Determine the (x, y) coordinate at the center of the cell enclosing the given text.  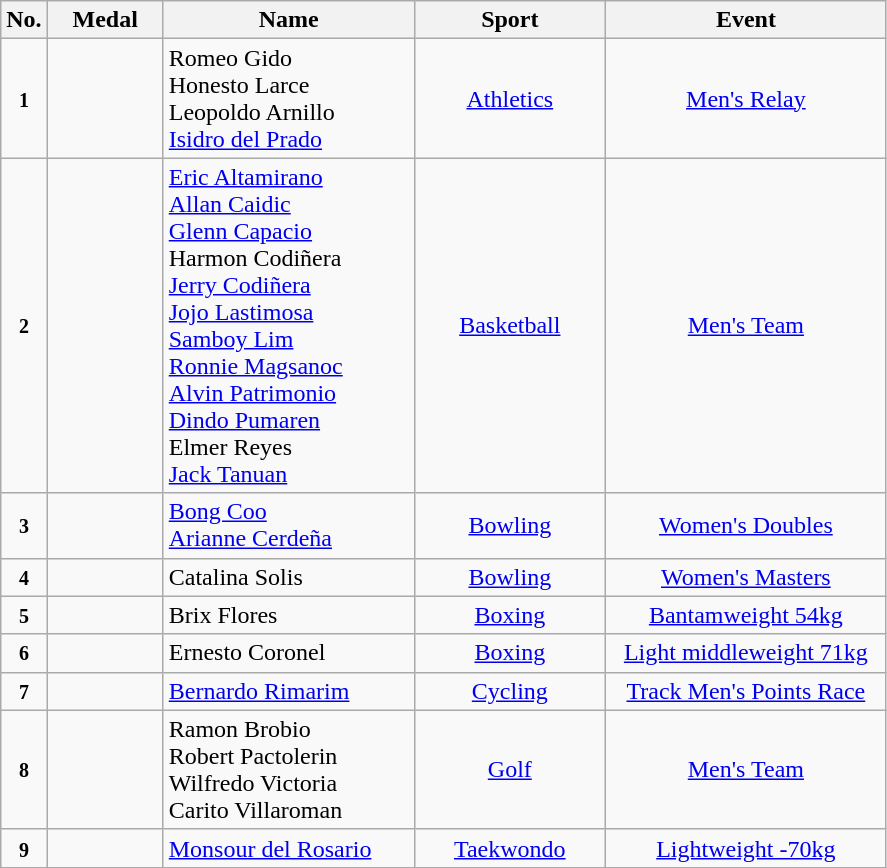
7 (24, 691)
Bantamweight 54kg (746, 615)
Ramon BrobioRobert PactolerinWilfredo VictoriaCarito Villaroman (288, 770)
4 (24, 577)
8 (24, 770)
Light middleweight 71kg (746, 653)
Bernardo Rimarim (288, 691)
Brix Flores (288, 615)
Athletics (510, 98)
Monsour del Rosario (288, 848)
Golf (510, 770)
Sport (510, 20)
Lightweight -70kg (746, 848)
Romeo GidoHonesto LarceLeopoldo ArnilloIsidro del Prado (288, 98)
Ernesto Coronel (288, 653)
No. (24, 20)
3 (24, 526)
Medal (105, 20)
Men's Relay (746, 98)
Taekwondo (510, 848)
Event (746, 20)
Bong CooArianne Cerdeña (288, 526)
6 (24, 653)
Cycling (510, 691)
Basketball (510, 326)
2 (24, 326)
5 (24, 615)
1 (24, 98)
Catalina Solis (288, 577)
Women's Masters (746, 577)
Name (288, 20)
9 (24, 848)
Track Men's Points Race (746, 691)
Women's Doubles (746, 526)
